Provide the (X, Y) coordinate of the cell's center where the given text is located.  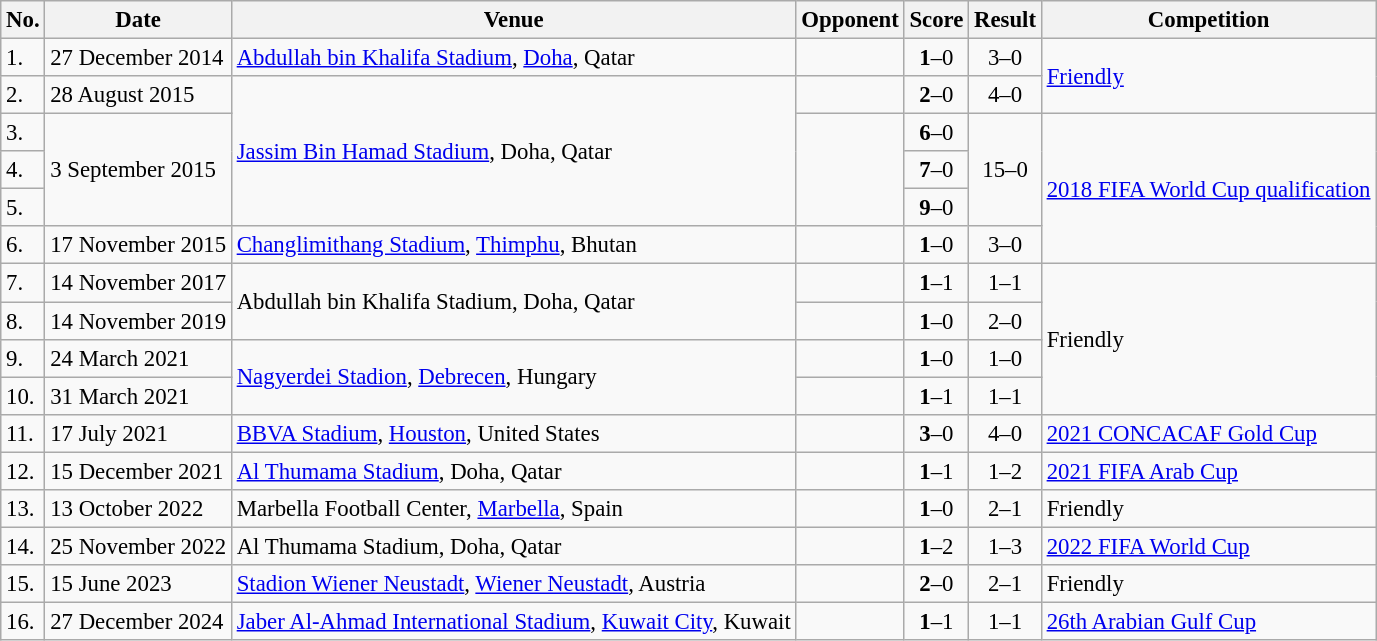
14 November 2019 (138, 321)
2021 CONCACAF Gold Cup (1208, 433)
Changlimithang Stadium, Thimphu, Bhutan (514, 245)
Date (138, 20)
16. (23, 621)
Stadion Wiener Neustadt, Wiener Neustadt, Austria (514, 584)
Jassim Bin Hamad Stadium, Doha, Qatar (514, 151)
14. (23, 546)
15–0 (1006, 170)
1. (23, 58)
15. (23, 584)
1–3 (1006, 546)
Marbella Football Center, Marbella, Spain (514, 509)
10. (23, 396)
24 March 2021 (138, 358)
31 March 2021 (138, 396)
27 December 2024 (138, 621)
7–0 (936, 170)
17 November 2015 (138, 245)
9–0 (936, 208)
Nagyerdei Stadion, Debrecen, Hungary (514, 376)
13 October 2022 (138, 509)
4. (23, 170)
27 December 2014 (138, 58)
Opponent (850, 20)
2022 FIFA World Cup (1208, 546)
11. (23, 433)
2021 FIFA Arab Cup (1208, 471)
14 November 2017 (138, 283)
Jaber Al-Ahmad International Stadium, Kuwait City, Kuwait (514, 621)
26th Arabian Gulf Cup (1208, 621)
17 July 2021 (138, 433)
3. (23, 133)
9. (23, 358)
3 September 2015 (138, 170)
25 November 2022 (138, 546)
6. (23, 245)
BBVA Stadium, Houston, United States (514, 433)
12. (23, 471)
Competition (1208, 20)
6–0 (936, 133)
No. (23, 20)
8. (23, 321)
Result (1006, 20)
Score (936, 20)
15 June 2023 (138, 584)
2. (23, 95)
7. (23, 283)
Venue (514, 20)
15 December 2021 (138, 471)
13. (23, 509)
2018 FIFA World Cup qualification (1208, 189)
28 August 2015 (138, 95)
5. (23, 208)
